Pinpoint the cell where the given text exists, returning its [X, Y] midpoint coordinate. 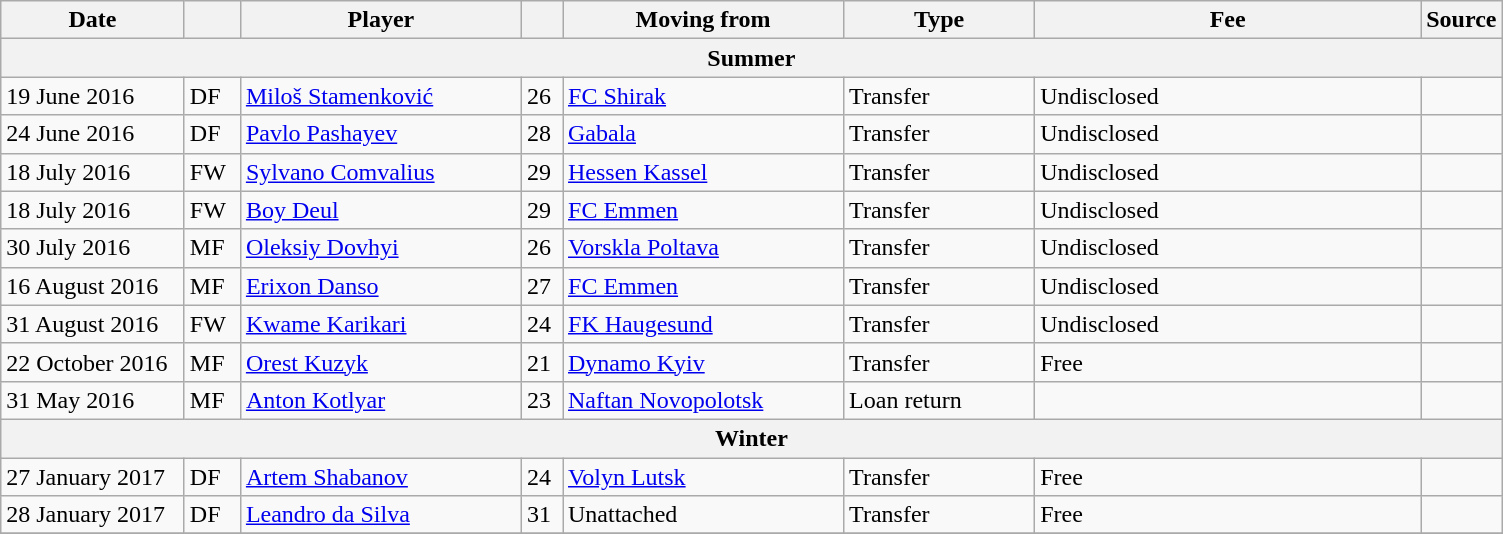
Orest Kuzyk [380, 362]
FK Haugesund [702, 324]
Winter [752, 438]
Anton Kotlyar [380, 400]
Unattached [702, 515]
Oleksiy Dovhyi [380, 248]
Type [940, 20]
28 January 2017 [93, 515]
19 June 2016 [93, 96]
Dynamo Kyiv [702, 362]
31 [542, 515]
31 August 2016 [93, 324]
Source [1462, 20]
28 [542, 134]
Miloš Stamenković [380, 96]
27 [542, 286]
30 July 2016 [93, 248]
Kwame Karikari [380, 324]
Moving from [702, 20]
Summer [752, 58]
Pavlo Pashayev [380, 134]
Volyn Lutsk [702, 477]
Leandro da Silva [380, 515]
Vorskla Poltava [702, 248]
Date [93, 20]
27 January 2017 [93, 477]
Fee [1228, 20]
Loan return [940, 400]
Player [380, 20]
Hessen Kassel [702, 172]
23 [542, 400]
21 [542, 362]
Naftan Novopolotsk [702, 400]
31 May 2016 [93, 400]
Gabala [702, 134]
FC Shirak [702, 96]
Boy Deul [380, 210]
Sylvano Comvalius [380, 172]
16 August 2016 [93, 286]
22 October 2016 [93, 362]
24 June 2016 [93, 134]
Artem Shabanov [380, 477]
Erixon Danso [380, 286]
